Provide the [x, y] coordinate of the cell's center where the given text is located.  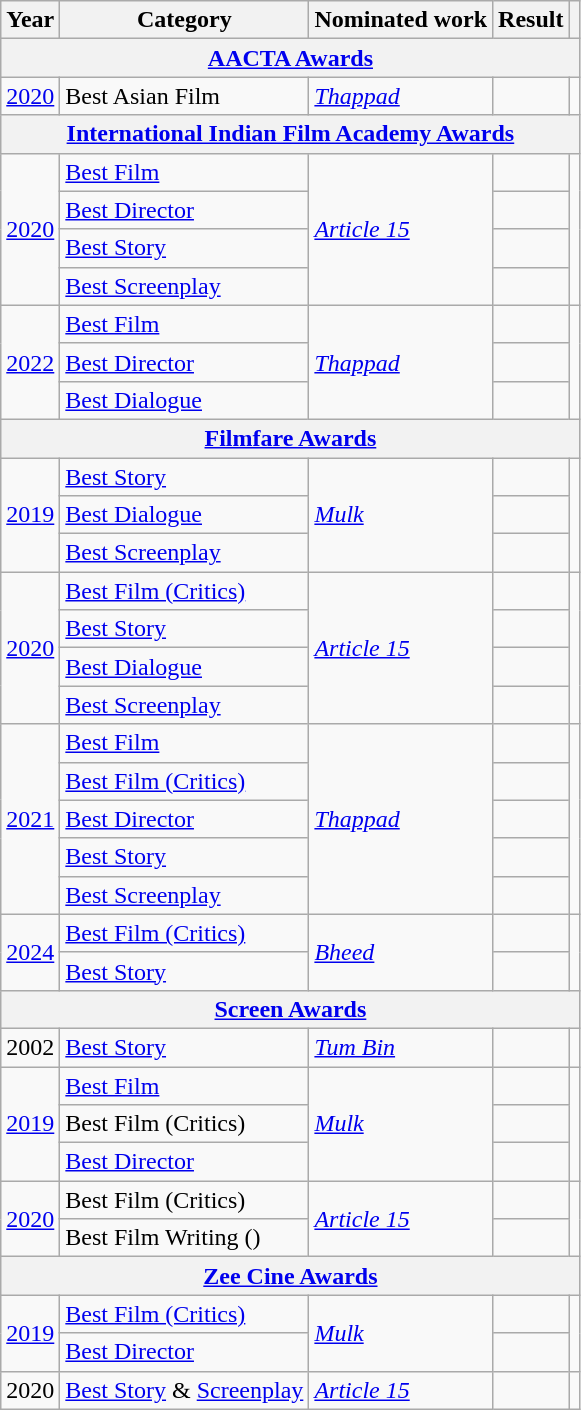
Screen Awards [290, 1009]
International Indian Film Academy Awards [290, 134]
2002 [30, 1047]
Result [531, 20]
Best Asian Film [184, 96]
Nominated work [401, 20]
2021 [30, 819]
2022 [30, 362]
Best Film Writing () [184, 1238]
Tum Bin [401, 1047]
Zee Cine Awards [290, 1276]
Category [184, 20]
Bheed [401, 952]
AACTA Awards [290, 58]
Year [30, 20]
2024 [30, 952]
Best Story & Screenplay [184, 1390]
Filmfare Awards [290, 438]
